Provide the [x, y] coordinate of the cell's center where the given text is located.  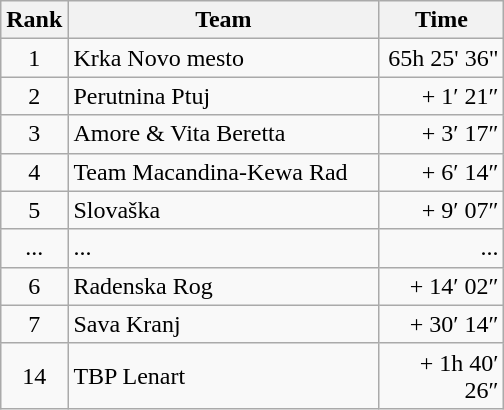
+ 3′ 17″ [442, 134]
3 [34, 134]
7 [34, 324]
6 [34, 286]
Radenska Rog [224, 286]
+ 1h 40′ 26″ [442, 376]
Perutnina Ptuj [224, 96]
Slovaška [224, 210]
5 [34, 210]
+ 30′ 14″ [442, 324]
Sava Kranj [224, 324]
2 [34, 96]
65h 25' 36" [442, 58]
1 [34, 58]
Team [224, 20]
+ 9′ 07″ [442, 210]
+ 6′ 14″ [442, 172]
14 [34, 376]
Amore & Vita Beretta [224, 134]
Rank [34, 20]
+ 1′ 21″ [442, 96]
Time [442, 20]
Team Macandina-Kewa Rad [224, 172]
4 [34, 172]
TBP Lenart [224, 376]
Krka Novo mesto [224, 58]
+ 14′ 02″ [442, 286]
